Search for the cell housing the specified text and yield its (x, y) center coordinate. 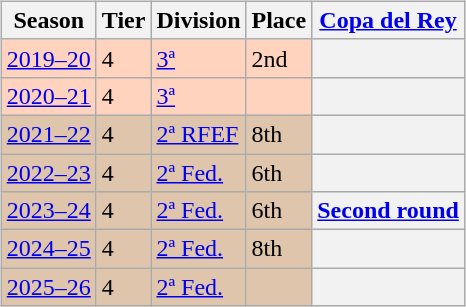
Place (279, 20)
2024–25 (48, 249)
2022–23 (48, 173)
Division (198, 20)
Copa del Rey (388, 20)
Tier (124, 20)
Season (48, 20)
2020–21 (48, 96)
2023–24 (48, 211)
2019–20 (48, 58)
2ª RFEF (198, 134)
Second round (388, 211)
2021–22 (48, 134)
2nd (279, 58)
2025–26 (48, 287)
